Return the [X, Y] coordinate for the center point of the cell that contains the specified text.  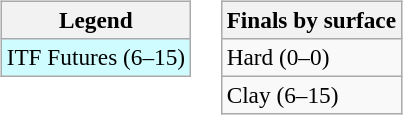
Finals by surface [311, 20]
ITF Futures (6–15) [96, 57]
Hard (0–0) [311, 57]
Legend [96, 20]
Clay (6–15) [311, 95]
